Identify which cell holds the provided text, then report its [X, Y] central coordinate. 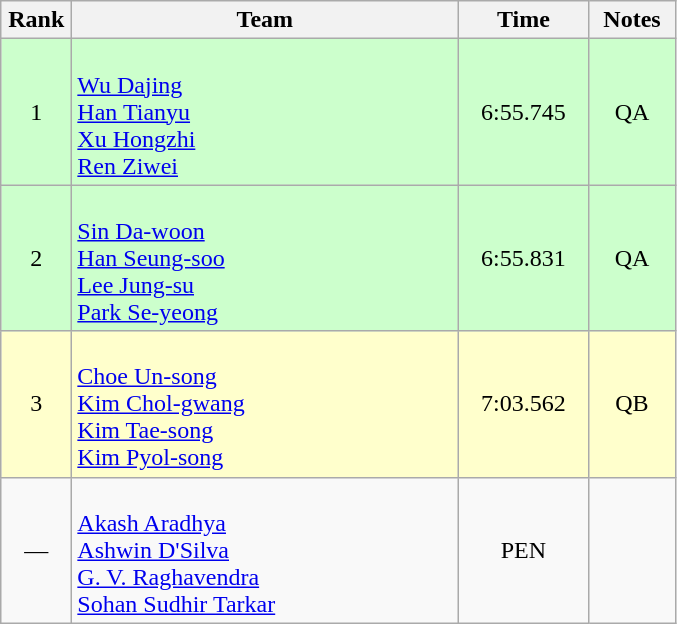
2 [36, 258]
6:55.831 [524, 258]
Notes [632, 20]
Rank [36, 20]
PEN [524, 550]
1 [36, 112]
QB [632, 404]
7:03.562 [524, 404]
3 [36, 404]
Time [524, 20]
Choe Un-songKim Chol-gwangKim Tae-songKim Pyol-song [265, 404]
— [36, 550]
Akash AradhyaAshwin D'SilvaG. V. RaghavendraSohan Sudhir Tarkar [265, 550]
Wu DajingHan TianyuXu HongzhiRen Ziwei [265, 112]
Sin Da-woonHan Seung-sooLee Jung-suPark Se-yeong [265, 258]
6:55.745 [524, 112]
Team [265, 20]
